Return (X, Y) of the center of cell containing provided text 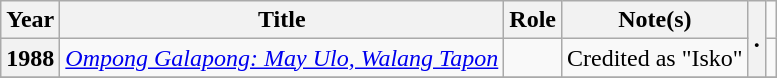
. (756, 39)
Ompong Galapong: May Ulo, Walang Tapon (282, 58)
Role (533, 20)
Credited as "Isko" (656, 58)
1988 (30, 58)
Year (30, 20)
Note(s) (656, 20)
Title (282, 20)
